Find where the given text appears and provide that cell's center as [X, Y] coordinate. 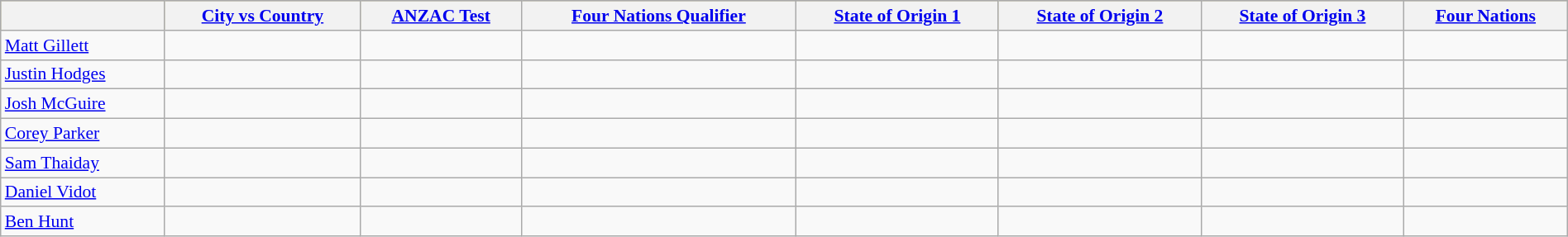
Josh McGuire [83, 104]
Daniel Vidot [83, 192]
Matt Gillett [83, 45]
Corey Parker [83, 134]
Ben Hunt [83, 222]
Sam Thaiday [83, 163]
State of Origin 3 [1302, 16]
ANZAC Test [442, 16]
State of Origin 2 [1100, 16]
Four Nations Qualifier [658, 16]
Justin Hodges [83, 74]
City vs Country [263, 16]
Four Nations [1486, 16]
State of Origin 1 [896, 16]
